Pinpoint the cell where the given text exists, returning its [x, y] midpoint coordinate. 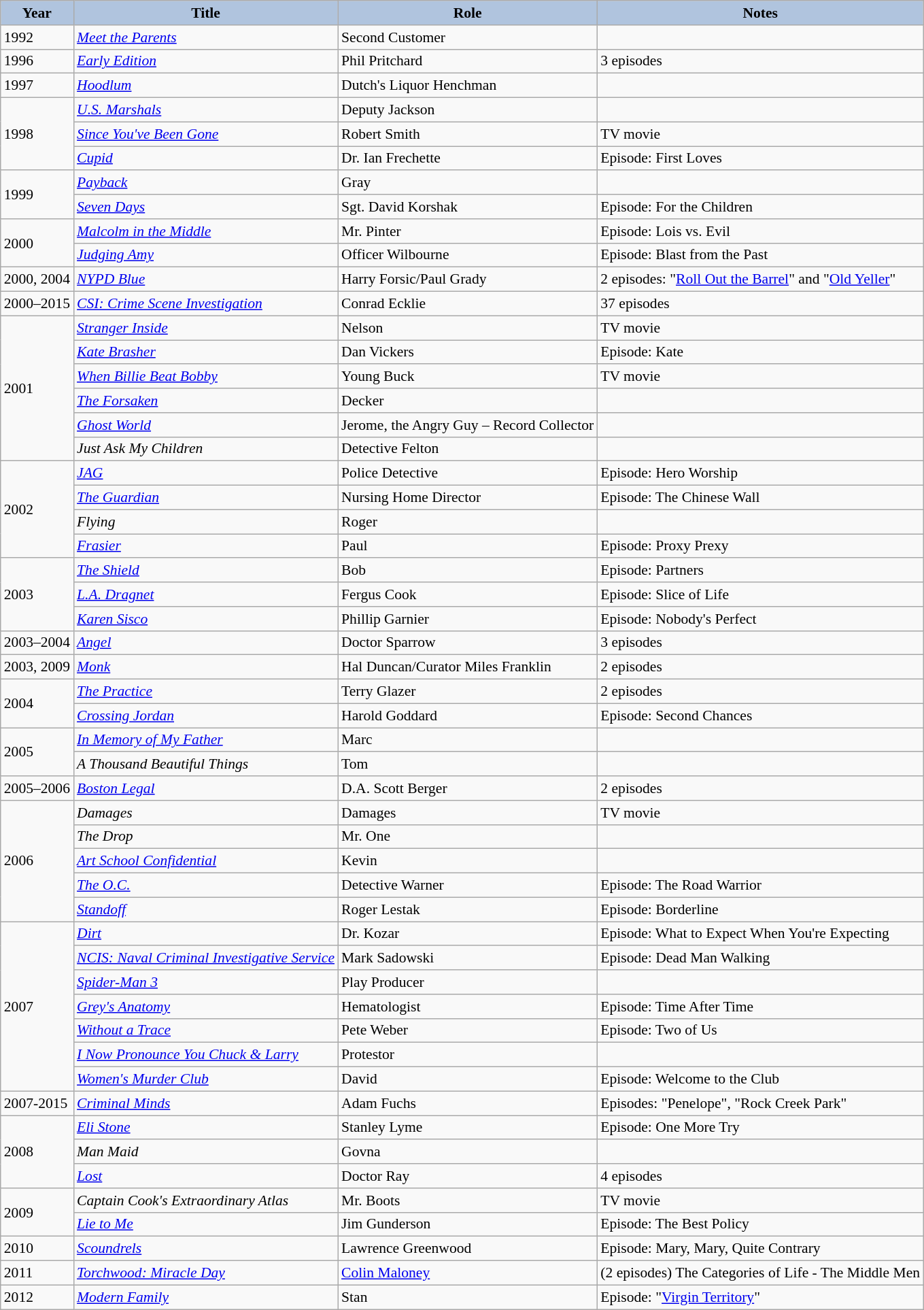
Lawrence Greenwood [468, 1249]
Art School Confidential [205, 861]
2 episodes: "Roll Out the Barrel" and "Old Yeller" [760, 280]
2004 [37, 703]
2006 [37, 861]
Tom [468, 765]
Stranger Inside [205, 328]
The Drop [205, 837]
Dan Vickers [468, 352]
Captain Cook's Extraordinary Atlas [205, 1200]
The Shield [205, 571]
Conrad Ecklie [468, 304]
Torchwood: Miracle Day [205, 1273]
2001 [37, 388]
Hal Duncan/Curator Miles Franklin [468, 667]
Malcolm in the Middle [205, 231]
Adam Fuchs [468, 1103]
Dr. Ian Frechette [468, 158]
Colin Maloney [468, 1273]
Episode: Partners [760, 571]
The Forsaken [205, 401]
Episode: Nobody's Perfect [760, 619]
Mr. Pinter [468, 231]
Hematologist [468, 1007]
Since You've Been Gone [205, 134]
Nursing Home Director [468, 498]
Man Maid [205, 1152]
Karen Sisco [205, 619]
Fergus Cook [468, 594]
Monk [205, 667]
Boston Legal [205, 788]
The Guardian [205, 498]
Gray [468, 183]
David [468, 1079]
2008 [37, 1152]
Episode: Blast from the Past [760, 255]
2010 [37, 1249]
1996 [37, 61]
Police Detective [468, 473]
Mr. Boots [468, 1200]
Episode: What to Expect When You're Expecting [760, 934]
Officer Wilbourne [468, 255]
Episode: Kate [760, 352]
2005–2006 [37, 788]
Cupid [205, 158]
Modern Family [205, 1297]
2009 [37, 1212]
Dutch's Liquor Henchman [468, 86]
Marc [468, 740]
Mr. One [468, 837]
Dirt [205, 934]
Episode: For the Children [760, 207]
Scoundrels [205, 1249]
Notes [760, 13]
2011 [37, 1273]
Lie to Me [205, 1224]
Without a Trace [205, 1030]
Robert Smith [468, 134]
2003–2004 [37, 643]
Doctor Ray [468, 1176]
2012 [37, 1297]
Bob [468, 571]
Episode: The Road Warrior [760, 886]
Terry Glazer [468, 692]
Stan [468, 1297]
2007 [37, 1007]
Episode: Welcome to the Club [760, 1079]
The Practice [205, 692]
2007-2015 [37, 1103]
Just Ask My Children [205, 449]
Meet the Parents [205, 37]
Harry Forsic/Paul Grady [468, 280]
Second Customer [468, 37]
Lost [205, 1176]
Women's Murder Club [205, 1079]
Episode: Borderline [760, 909]
Payback [205, 183]
Roger Lestak [468, 909]
Hoodlum [205, 86]
Episodes: "Penelope", "Rock Creek Park" [760, 1103]
Standoff [205, 909]
2000 [37, 243]
Jim Gunderson [468, 1224]
Govna [468, 1152]
A Thousand Beautiful Things [205, 765]
Harold Goddard [468, 716]
In Memory of My Father [205, 740]
Angel [205, 643]
D.A. Scott Berger [468, 788]
NYPD Blue [205, 280]
Episode: Lois vs. Evil [760, 231]
1999 [37, 195]
Episode: Hero Worship [760, 473]
1997 [37, 86]
JAG [205, 473]
Episode: The Chinese Wall [760, 498]
Protestor [468, 1055]
2002 [37, 509]
Episode: One More Try [760, 1128]
37 episodes [760, 304]
Phil Pritchard [468, 61]
2005 [37, 752]
Paul [468, 546]
U.S. Marshals [205, 110]
Kate Brasher [205, 352]
Year [37, 13]
Episode: Proxy Prexy [760, 546]
Deputy Jackson [468, 110]
Judging Amy [205, 255]
Roger [468, 522]
1998 [37, 135]
Play Producer [468, 982]
Criminal Minds [205, 1103]
L.A. Dragnet [205, 594]
(2 episodes) The Categories of Life - The Middle Men [760, 1273]
Crossing Jordan [205, 716]
I Now Pronounce You Chuck & Larry [205, 1055]
Frasier [205, 546]
The O.C. [205, 886]
Grey's Anatomy [205, 1007]
Detective Felton [468, 449]
CSI: Crime Scene Investigation [205, 304]
Phillip Garnier [468, 619]
Episode: Slice of Life [760, 594]
Episode: The Best Policy [760, 1224]
Detective Warner [468, 886]
Doctor Sparrow [468, 643]
Jerome, the Angry Guy – Record Collector [468, 425]
Flying [205, 522]
Episode: Second Chances [760, 716]
When Billie Beat Bobby [205, 377]
Role [468, 13]
Decker [468, 401]
Ghost World [205, 425]
1992 [37, 37]
2000–2015 [37, 304]
Nelson [468, 328]
Title [205, 13]
Mark Sadowski [468, 958]
Stanley Lyme [468, 1128]
Episode: Mary, Mary, Quite Contrary [760, 1249]
Young Buck [468, 377]
Dr. Kozar [468, 934]
Episode: Time After Time [760, 1007]
2000, 2004 [37, 280]
Sgt. David Korshak [468, 207]
2003, 2009 [37, 667]
Kevin [468, 861]
Episode: "Virgin Territory" [760, 1297]
Episode: Dead Man Walking [760, 958]
Eli Stone [205, 1128]
Episode: First Loves [760, 158]
Pete Weber [468, 1030]
4 episodes [760, 1176]
NCIS: Naval Criminal Investigative Service [205, 958]
Seven Days [205, 207]
Early Edition [205, 61]
Episode: Two of Us [760, 1030]
2003 [37, 594]
Spider-Man 3 [205, 982]
